Provide the [x, y] coordinate of the cell's center where the given text is located.  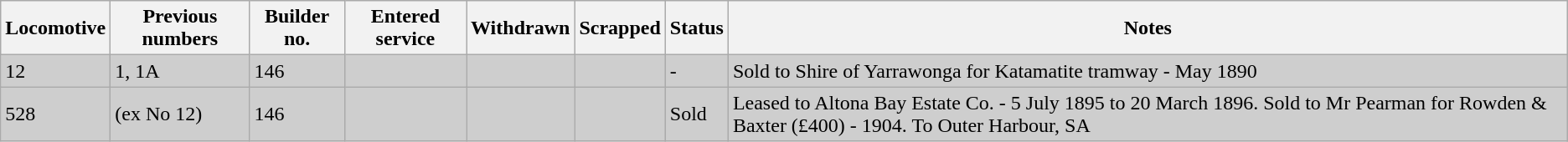
528 [55, 114]
Scrapped [620, 28]
(ex No 12) [180, 114]
Builder no. [297, 28]
Notes [1148, 28]
Entered service [405, 28]
Sold to Shire of Yarrawonga for Katamatite tramway - May 1890 [1148, 71]
Locomotive [55, 28]
Previous numbers [180, 28]
Status [697, 28]
- [697, 71]
1, 1A [180, 71]
Leased to Altona Bay Estate Co. - 5 July 1895 to 20 March 1896. Sold to Mr Pearman for Rowden & Baxter (£400) - 1904. To Outer Harbour, SA [1148, 114]
Sold [697, 114]
12 [55, 71]
Withdrawn [521, 28]
